Determine the (x, y) coordinate at the center of the cell enclosing the given text.  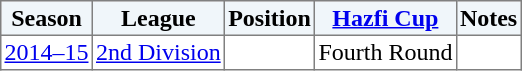
Position (269, 18)
League (158, 18)
2014–15 (47, 52)
2nd Division (158, 52)
Notes (488, 18)
Fourth Round (386, 52)
Hazfi Cup (386, 18)
Season (47, 18)
